Return the (X, Y) coordinate for the center point of the cell that contains the specified text.  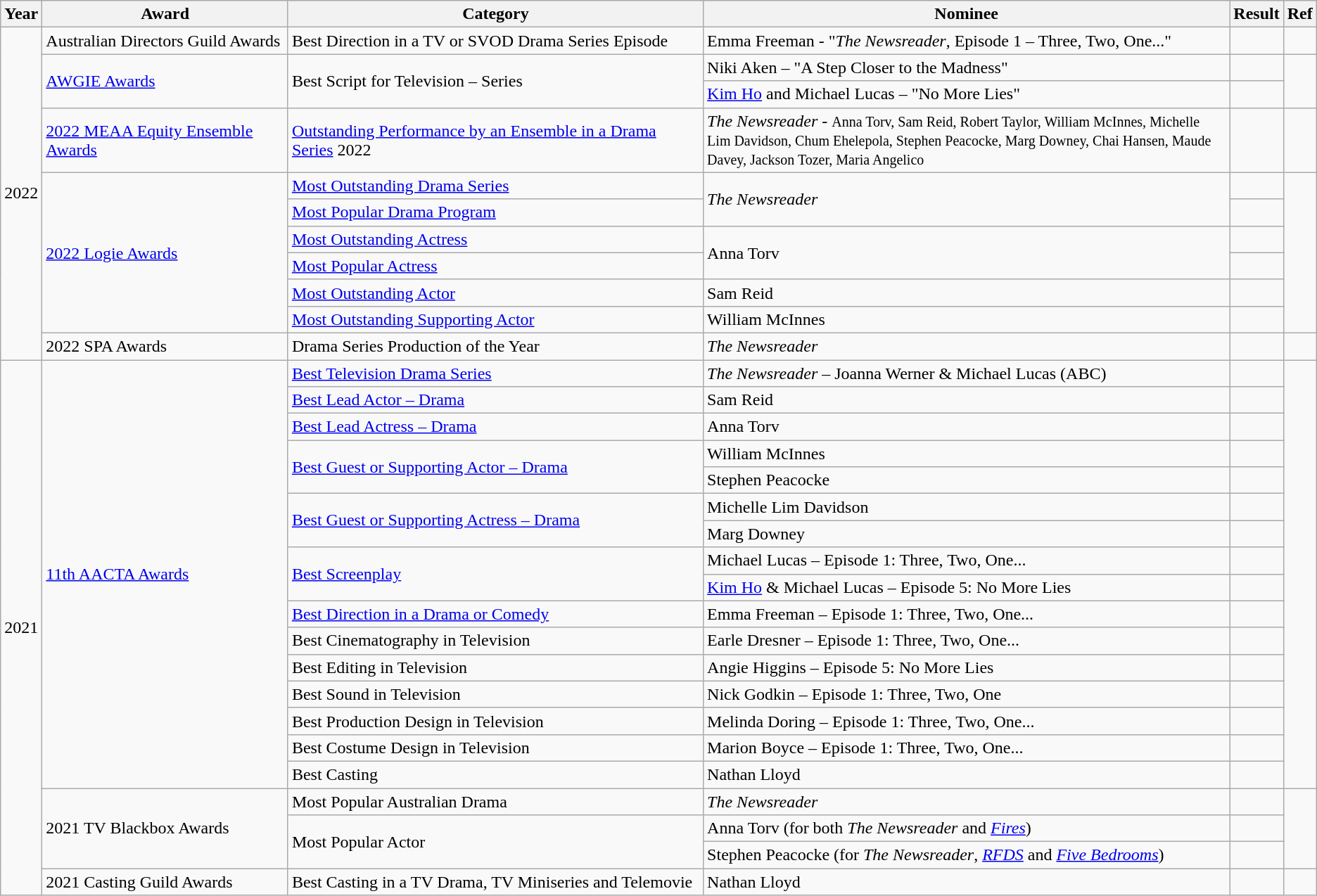
Australian Directors Guild Awards (165, 41)
Best Casting in a TV Drama, TV Miniseries and Telemovie (495, 882)
Marion Boyce – Episode 1: Three, Two, One... (967, 748)
Best Lead Actor – Drama (495, 400)
Most Outstanding Supporting Actor (495, 319)
Best Script for Television – Series (495, 81)
Marg Downey (967, 534)
Best Editing in Television (495, 667)
Most Popular Drama Program (495, 212)
Best Casting (495, 774)
2021 TV Blackbox Awards (165, 828)
Michael Lucas – Episode 1: Three, Two, One... (967, 561)
2022 Logie Awards (165, 252)
Anna Torv (for both The Newsreader and Fires) (967, 828)
Stephen Peacocke (967, 480)
Most Popular Actor (495, 842)
Category (495, 14)
Most Outstanding Drama Series (495, 186)
Kim Ho and Michael Lucas – "No More Lies" (967, 94)
Award (165, 14)
Most Outstanding Actor (495, 293)
Best Costume Design in Television (495, 748)
Ref (1300, 14)
Drama Series Production of the Year (495, 346)
Year (21, 14)
AWGIE Awards (165, 81)
2022 (21, 194)
Best Production Design in Television (495, 721)
Best Sound in Television (495, 694)
Most Popular Actress (495, 266)
2022 MEAA Equity Ensemble Awards (165, 140)
Best Cinematography in Television (495, 641)
Result (1256, 14)
Outstanding Performance by an Ensemble in a Drama Series 2022 (495, 140)
Best Guest or Supporting Actor – Drama (495, 467)
Best Screenplay (495, 574)
Angie Higgins – Episode 5: No More Lies (967, 667)
Best Direction in a TV or SVOD Drama Series Episode (495, 41)
Earle Dresner – Episode 1: Three, Two, One... (967, 641)
Most Outstanding Actress (495, 239)
Niki Aken – "A Step Closer to the Madness" (967, 68)
The Newsreader – Joanna Werner & Michael Lucas (ABC) (967, 373)
Emma Freeman - "The Newsreader, Episode 1 – Three, Two, One..." (967, 41)
Best Direction in a Drama or Comedy (495, 614)
Nick Godkin – Episode 1: Three, Two, One (967, 694)
2021 (21, 627)
11th AACTA Awards (165, 574)
Nominee (967, 14)
Most Popular Australian Drama (495, 801)
2022 SPA Awards (165, 346)
Melinda Doring – Episode 1: Three, Two, One... (967, 721)
Kim Ho & Michael Lucas – Episode 5: No More Lies (967, 587)
Stephen Peacocke (for The Newsreader, RFDS and Five Bedrooms) (967, 855)
Michelle Lim Davidson (967, 507)
2021 Casting Guild Awards (165, 882)
Emma Freeman – Episode 1: Three, Two, One... (967, 614)
Best Television Drama Series (495, 373)
Best Guest or Supporting Actress – Drama (495, 520)
Best Lead Actress – Drama (495, 427)
